For the text-containing cell, return its midpoint in [X, Y] coordinate format. 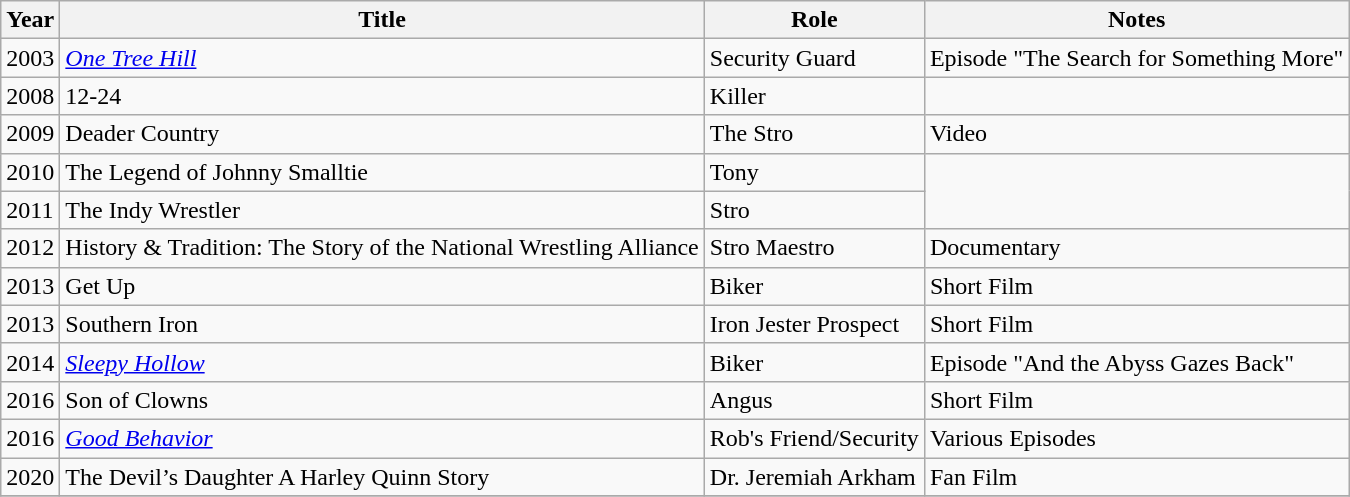
2003 [30, 58]
Episode "The Search for Something More" [1136, 58]
Southern Iron [382, 324]
2011 [30, 210]
2009 [30, 134]
Various Episodes [1136, 438]
2020 [30, 477]
2010 [30, 172]
12-24 [382, 96]
2014 [30, 362]
Tony [814, 172]
The Devil’s Daughter A Harley Quinn Story [382, 477]
Stro [814, 210]
History & Tradition: The Story of the National Wrestling Alliance [382, 248]
Son of Clowns [382, 400]
Title [382, 20]
2008 [30, 96]
Episode "And the Abyss Gazes Back" [1136, 362]
Security Guard [814, 58]
Sleepy Hollow [382, 362]
Get Up [382, 286]
Dr. Jeremiah Arkham [814, 477]
Deader Country [382, 134]
Fan Film [1136, 477]
Year [30, 20]
One Tree Hill [382, 58]
Rob's Friend/Security [814, 438]
Documentary [1136, 248]
The Stro [814, 134]
Video [1136, 134]
Notes [1136, 20]
Iron Jester Prospect [814, 324]
Stro Maestro [814, 248]
Killer [814, 96]
2012 [30, 248]
Good Behavior [382, 438]
Role [814, 20]
The Indy Wrestler [382, 210]
The Legend of Johnny Smalltie [382, 172]
Angus [814, 400]
